Provide the (x, y) coordinate of the cell's center where the given text is located.  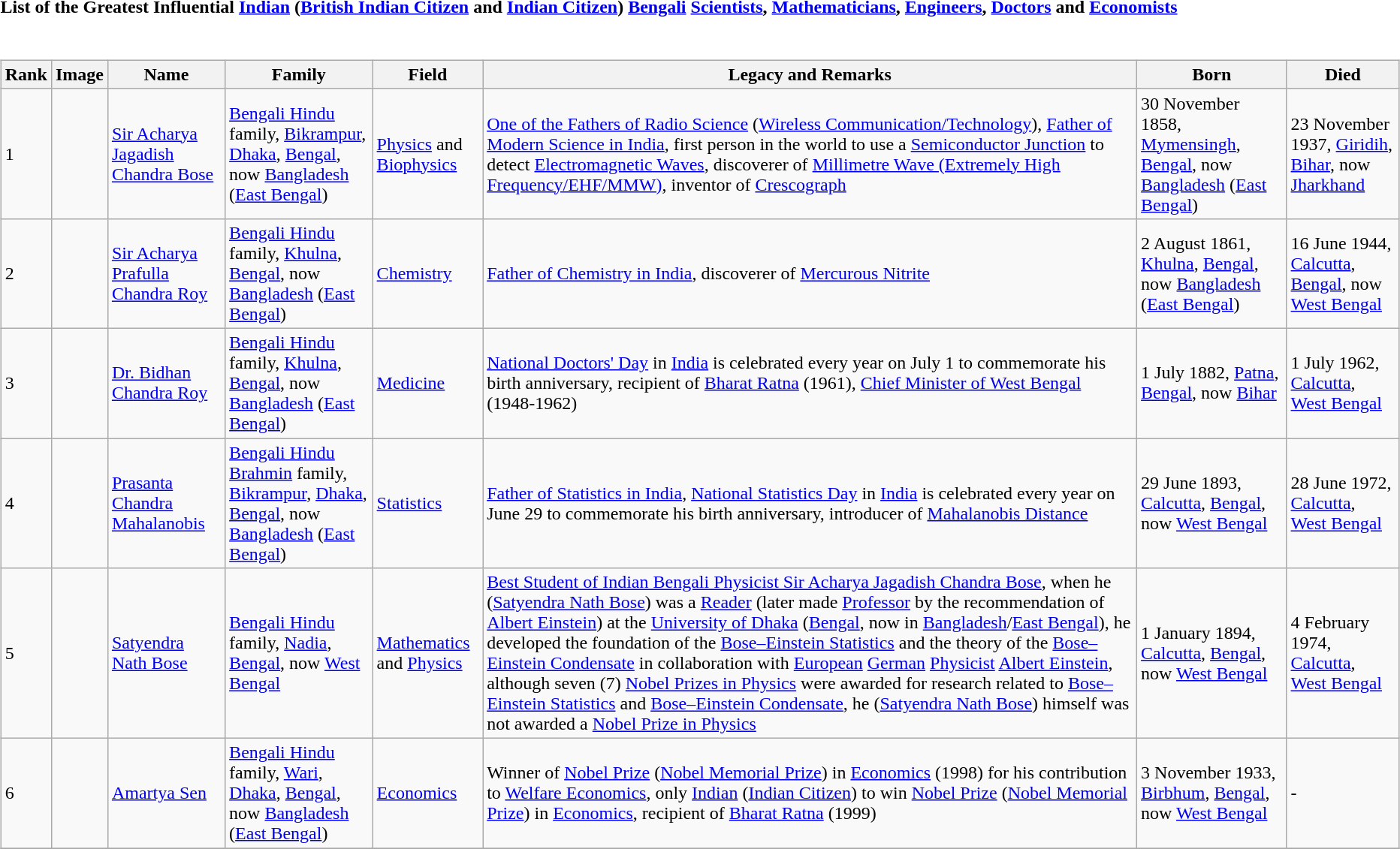
- (1343, 793)
Rank (26, 74)
Field (428, 74)
3 November 1933, Birbhum, Bengal, now West Bengal (1212, 793)
Bengali Hindu family, Bikrampur, Dhaka, Bengal, now Bangladesh (East Bengal) (299, 153)
6 (26, 793)
16 June 1944, Calcutta, Bengal, now West Bengal (1343, 273)
Economics (428, 793)
28 June 1972, Calcutta, West Bengal (1343, 503)
Mathematics and Physics (428, 653)
3 (26, 383)
Family (299, 74)
1 July 1962, Calcutta, West Bengal (1343, 383)
23 November 1937, Giridih, Bihar, now Jharkhand (1343, 153)
Prasanta Chandra Mahalanobis (166, 503)
4 February 1974, Calcutta, West Bengal (1343, 653)
Born (1212, 74)
5 (26, 653)
1 (26, 153)
Name (166, 74)
1 July 1882, Patna, Bengal, now Bihar (1212, 383)
Legacy and Remarks (810, 74)
Father of Chemistry in India, discoverer of Mercurous Nitrite (810, 273)
Bengali Hindu family, Wari, Dhaka, Bengal, now Bangladesh (East Bengal) (299, 793)
Amartya Sen (166, 793)
Image (80, 74)
2 (26, 273)
1 January 1894, Calcutta, Bengal, now West Bengal (1212, 653)
4 (26, 503)
29 June 1893, Calcutta, Bengal, now West Bengal (1212, 503)
30 November 1858, Mymensingh, Bengal, now Bangladesh (East Bengal) (1212, 153)
Medicine (428, 383)
Bengali Hindu family, Nadia, Bengal, now West Bengal (299, 653)
Died (1343, 74)
Sir Acharya Jagadish Chandra Bose (166, 153)
Dr. Bidhan Chandra Roy (166, 383)
Satyendra Nath Bose (166, 653)
Bengali Hindu Brahmin family, Bikrampur, Dhaka, Bengal, now Bangladesh (East Bengal) (299, 503)
Sir Acharya Prafulla Chandra Roy (166, 273)
Chemistry (428, 273)
2 August 1861, Khulna, Bengal, now Bangladesh (East Bengal) (1212, 273)
Physics and Biophysics (428, 153)
Statistics (428, 503)
